Extract the (X, Y) coordinate from the center of the cell holding the provided text.  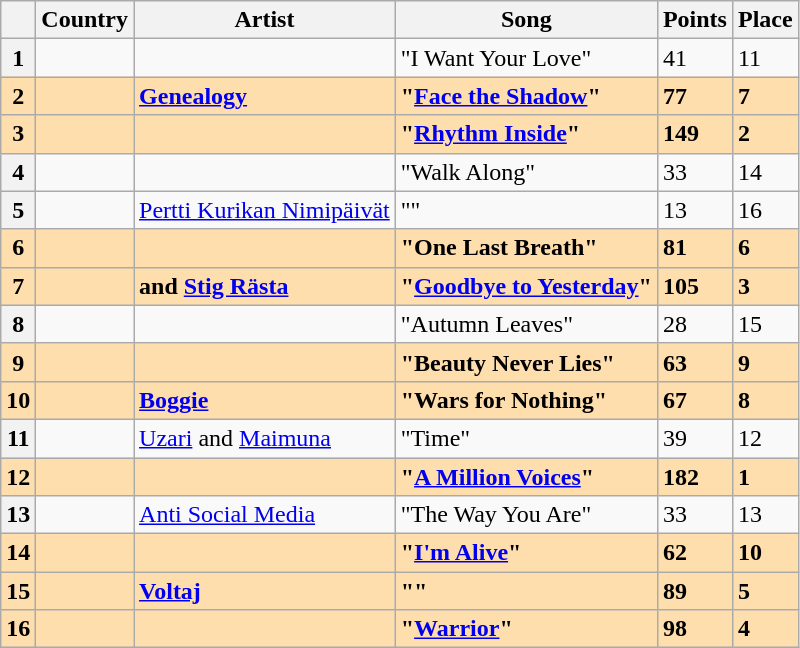
"Autumn Leaves" (526, 324)
"Beauty Never Lies" (526, 362)
67 (694, 400)
"The Way You Are" (526, 515)
"Warrior" (526, 629)
182 (694, 477)
and Stig Rästa (265, 286)
"I'm Alive" (526, 553)
"Rhythm Inside" (526, 134)
77 (694, 96)
Points (694, 20)
Song (526, 20)
Genealogy (265, 96)
"I Want Your Love" (526, 58)
28 (694, 324)
105 (694, 286)
62 (694, 553)
63 (694, 362)
"Wars for Nothing" (526, 400)
Boggie (265, 400)
"Walk Along" (526, 172)
98 (694, 629)
39 (694, 438)
"Face the Shadow" (526, 96)
"One Last Breath" (526, 248)
Voltaj (265, 591)
41 (694, 58)
"Time" (526, 438)
Country (85, 20)
"Goodbye to Yesterday" (526, 286)
"A Million Voices" (526, 477)
Place (765, 20)
Pertti Kurikan Nimipäivät (265, 210)
89 (694, 591)
Anti Social Media (265, 515)
81 (694, 248)
Artist (265, 20)
149 (694, 134)
Uzari and Maimuna (265, 438)
